Capture the cell that displays the provided text and extract its [X, Y] central coordinate. 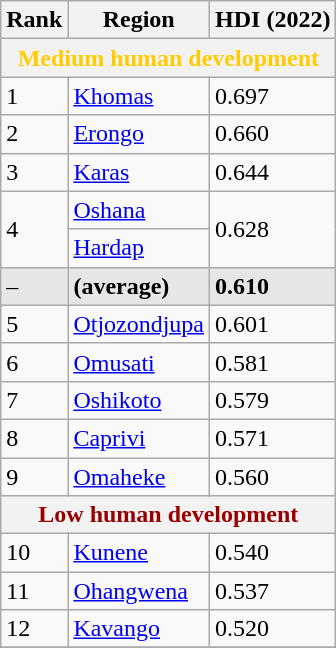
(average) [139, 286]
Oshikoto [139, 400]
Otjozondjupa [139, 324]
0.610 [273, 286]
3 [34, 172]
Ohangwena [139, 591]
0.581 [273, 362]
1 [34, 96]
Karas [139, 172]
10 [34, 553]
HDI (2022) [273, 20]
4 [34, 229]
0.571 [273, 438]
Erongo [139, 134]
0.579 [273, 400]
8 [34, 438]
12 [34, 629]
0.644 [273, 172]
Region [139, 20]
6 [34, 362]
2 [34, 134]
Oshana [139, 210]
Medium human development [168, 58]
7 [34, 400]
0.540 [273, 553]
Kavango [139, 629]
Hardap [139, 248]
0.697 [273, 96]
0.660 [273, 134]
Low human development [168, 515]
Omusati [139, 362]
Khomas [139, 96]
0.560 [273, 477]
Kunene [139, 553]
11 [34, 591]
0.537 [273, 591]
Rank [34, 20]
Caprivi [139, 438]
0.601 [273, 324]
0.628 [273, 229]
0.520 [273, 629]
– [34, 286]
Omaheke [139, 477]
9 [34, 477]
5 [34, 324]
